For the text-containing cell, return its midpoint in (X, Y) coordinate format. 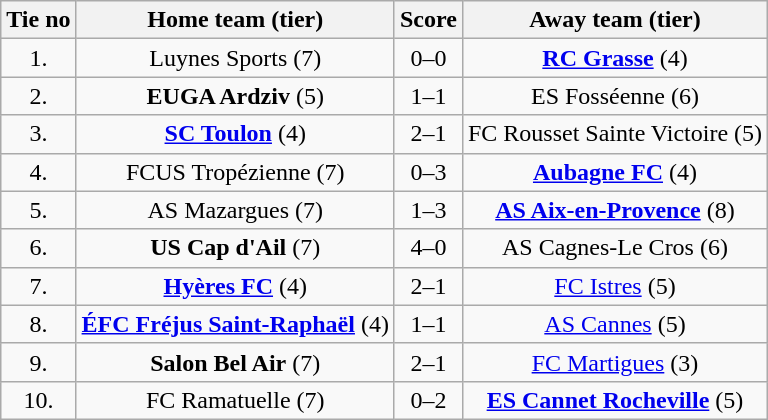
AS Mazargues (7) (235, 210)
EUGA Ardziv (5) (235, 96)
0–3 (428, 172)
AS Cagnes-Le Cros (6) (614, 248)
FC Rousset Sainte Victoire (5) (614, 134)
ÉFC Fréjus Saint-Raphaël (4) (235, 324)
5. (38, 210)
Away team (tier) (614, 20)
Home team (tier) (235, 20)
SC Toulon (4) (235, 134)
FCUS Tropézienne (7) (235, 172)
7. (38, 286)
RC Grasse (4) (614, 58)
0–2 (428, 400)
0–0 (428, 58)
1. (38, 58)
Tie no (38, 20)
Aubagne FC (4) (614, 172)
4. (38, 172)
AS Cannes (5) (614, 324)
Score (428, 20)
8. (38, 324)
Hyères FC (4) (235, 286)
9. (38, 362)
Salon Bel Air (7) (235, 362)
US Cap d'Ail (7) (235, 248)
FC Ramatuelle (7) (235, 400)
ES Cannet Rocheville (5) (614, 400)
10. (38, 400)
1–3 (428, 210)
ES Fosséenne (6) (614, 96)
AS Aix-en-Provence (8) (614, 210)
6. (38, 248)
2. (38, 96)
4–0 (428, 248)
3. (38, 134)
Luynes Sports (7) (235, 58)
FC Istres (5) (614, 286)
FC Martigues (3) (614, 362)
